Determine the (x, y) coordinate at the center of the cell enclosing the given text.  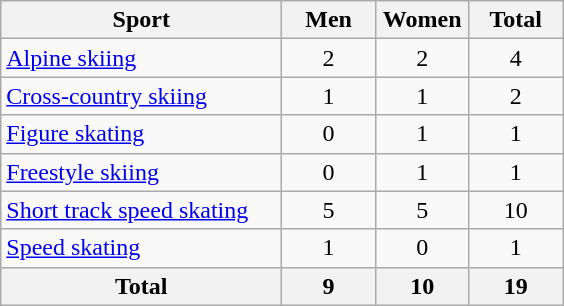
Figure skating (142, 134)
Speed skating (142, 248)
Women (422, 20)
Sport (142, 20)
4 (516, 58)
Freestyle skiing (142, 172)
Alpine skiing (142, 58)
Men (329, 20)
19 (516, 286)
9 (329, 286)
Short track speed skating (142, 210)
Cross-country skiing (142, 96)
